For the text-containing cell, return its midpoint in [x, y] coordinate format. 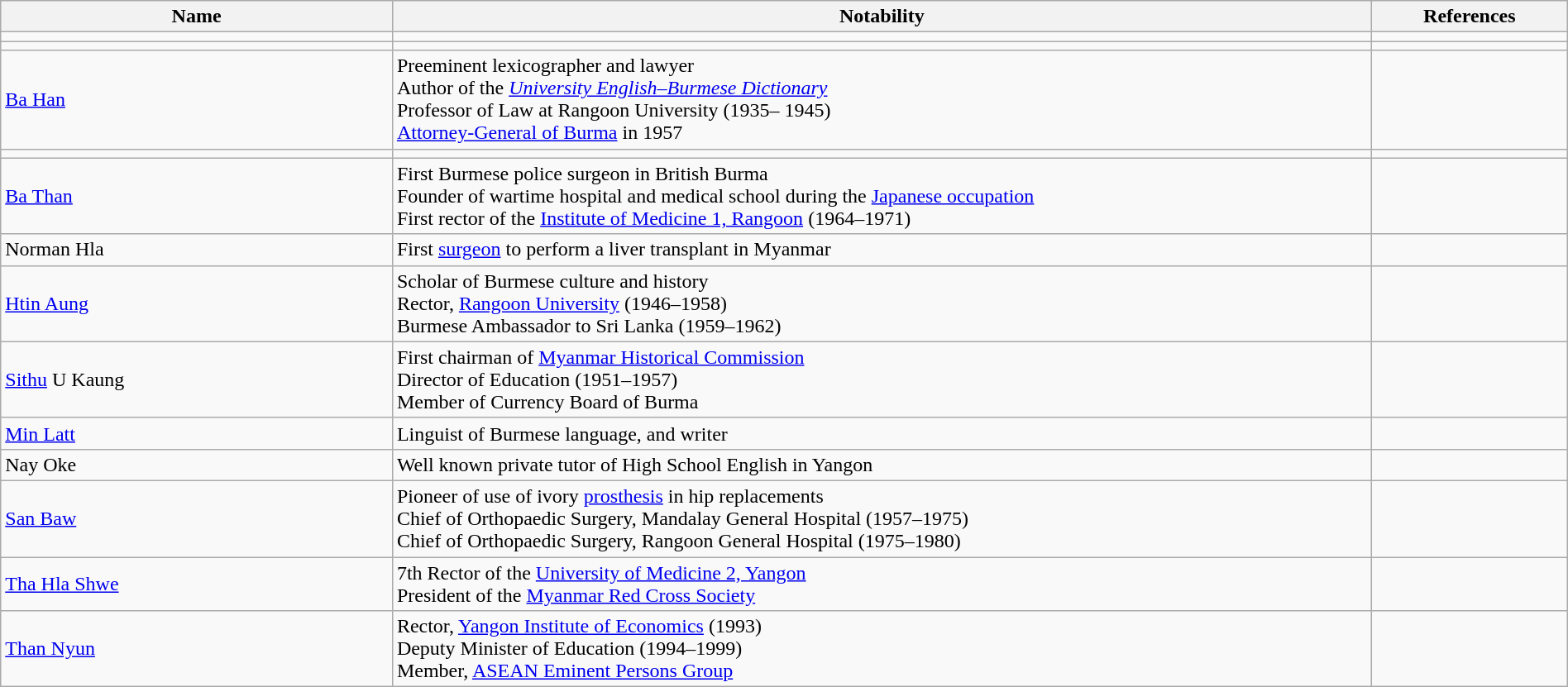
Ba Than [197, 196]
Norman Hla [197, 250]
Ba Han [197, 99]
Min Latt [197, 433]
Nay Oke [197, 465]
7th Rector of the University of Medicine 2, YangonPresident of the Myanmar Red Cross Society [882, 584]
Linguist of Burmese language, and writer [882, 433]
First surgeon to perform a liver transplant in Myanmar [882, 250]
Well known private tutor of High School English in Yangon [882, 465]
Notability [882, 17]
Sithu U Kaung [197, 379]
San Baw [197, 518]
Htin Aung [197, 303]
First chairman of Myanmar Historical Commission Director of Education (1951–1957) Member of Currency Board of Burma [882, 379]
Rector, Yangon Institute of Economics (1993) Deputy Minister of Education (1994–1999) Member, ASEAN Eminent Persons Group [882, 649]
Tha Hla Shwe [197, 584]
References [1469, 17]
Scholar of Burmese culture and history Rector, Rangoon University (1946–1958) Burmese Ambassador to Sri Lanka (1959–1962) [882, 303]
Name [197, 17]
Than Nyun [197, 649]
